Return the [X, Y] coordinate for the center point of the cell that contains the specified text.  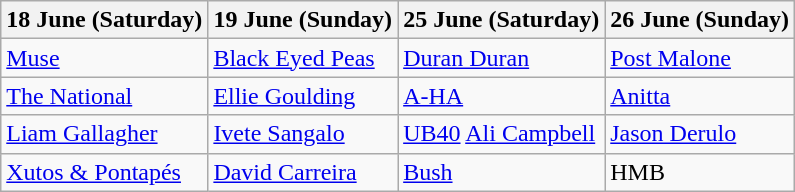
18 June (Saturday) [104, 20]
HMB [700, 172]
Black Eyed Peas [303, 58]
A-HA [502, 96]
Post Malone [700, 58]
Anitta [700, 96]
Muse [104, 58]
Ivete Sangalo [303, 134]
Bush [502, 172]
Duran Duran [502, 58]
26 June (Sunday) [700, 20]
Xutos & Pontapés [104, 172]
Liam Gallagher [104, 134]
UB40 Ali Campbell [502, 134]
The National [104, 96]
Jason Derulo [700, 134]
David Carreira [303, 172]
25 June (Saturday) [502, 20]
19 June (Sunday) [303, 20]
Ellie Goulding [303, 96]
